From the cell containing the given text, extract its center point as [X, Y] coordinate. 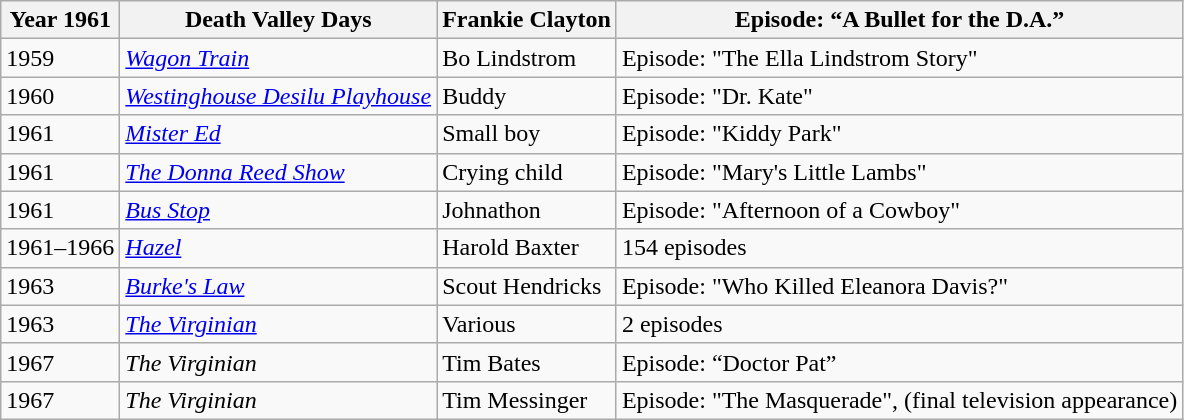
The Donna Reed Show [278, 172]
Tim Bates [527, 362]
154 episodes [899, 248]
Episode: "Mary's Little Lambs" [899, 172]
Episode: "Afternoon of a Cowboy" [899, 210]
Westinghouse Desilu Playhouse [278, 96]
Frankie Clayton [527, 20]
Hazel [278, 248]
2 episodes [899, 324]
Year 1961 [60, 20]
Episode: "Kiddy Park" [899, 134]
Episode: "The Ella Lindstrom Story" [899, 58]
Johnathon [527, 210]
Buddy [527, 96]
Tim Messinger [527, 400]
Episode: “Doctor Pat” [899, 362]
Bus Stop [278, 210]
Small boy [527, 134]
Death Valley Days [278, 20]
Crying child [527, 172]
Burke's Law [278, 286]
Wagon Train [278, 58]
Scout Hendricks [527, 286]
Harold Baxter [527, 248]
1960 [60, 96]
1961–1966 [60, 248]
Bo Lindstrom [527, 58]
1959 [60, 58]
Various [527, 324]
Episode: "Who Killed Eleanora Davis?" [899, 286]
Episode: "The Masquerade", (final television appearance) [899, 400]
Mister Ed [278, 134]
Episode: "Dr. Kate" [899, 96]
Episode: “A Bullet for the D.A.” [899, 20]
